Return the (x, y) coordinate for the center point of the cell that contains the specified text.  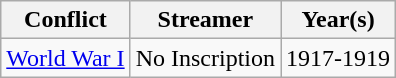
1917-1919 (338, 58)
Year(s) (338, 20)
No Inscription (205, 58)
Conflict (66, 20)
Streamer (205, 20)
World War I (66, 58)
